Provide the [X, Y] coordinate of the cell's center where the given text is located.  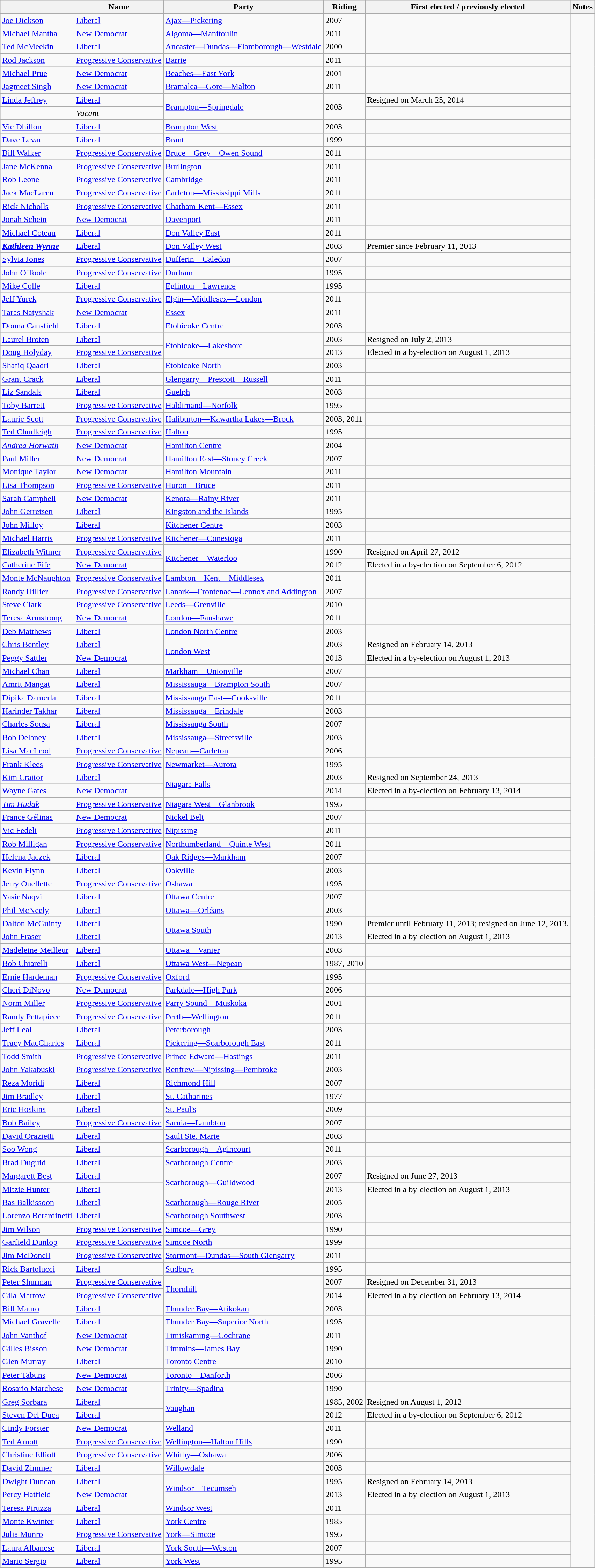
Thornhill [243, 1289]
Kevin Flynn [37, 870]
Bill Mauro [37, 1309]
2009 [344, 1109]
Bob Delaney [37, 737]
Nepean—Carleton [243, 751]
Resigned on April 27, 2012 [468, 551]
Teresa Armstrong [37, 618]
Randy Hillier [37, 592]
Monique Taylor [37, 472]
Willowdale [243, 1468]
Gilles Bisson [37, 1348]
Nipissing [243, 831]
Scarborough Centre [243, 1162]
Phil McNeely [37, 910]
First elected / previously elected [468, 7]
Algoma—Manitoulin [243, 34]
Scarborough—Agincourt [243, 1149]
Windsor West [243, 1508]
Sylvia Jones [37, 259]
London North Centre [243, 631]
Julia Munro [37, 1534]
Grant Crack [37, 379]
Ottawa Centre [243, 897]
Jonah Schein [37, 220]
Laurel Broten [37, 339]
1987, 2010 [344, 963]
Catherine Fife [37, 565]
Lambton—Kent—Middlesex [243, 578]
2004 [344, 445]
Mississauga—Streetsville [243, 737]
Amrit Mangat [37, 684]
Vic Fedeli [37, 831]
Rick Bartolucci [37, 1269]
London—Fanshawe [243, 618]
Don Valley West [243, 246]
Renfrew—Nipissing—Pembroke [243, 1070]
Toronto Centre [243, 1362]
Chris Bentley [37, 645]
Scarborough Southwest [243, 1216]
Steve Clark [37, 605]
Simcoe North [243, 1242]
St. Catharines [243, 1096]
Dufferin—Caledon [243, 259]
Ted McMeekin [37, 47]
Hamilton East—Stoney Creek [243, 459]
Essex [243, 312]
Taras Natyshak [37, 312]
Kitchener—Conestoga [243, 538]
York—Simcoe [243, 1534]
Markham—Unionville [243, 671]
Peggy Sattler [37, 658]
1985 [344, 1521]
Lisa Thompson [37, 485]
Ottawa West—Nepean [243, 963]
Jim Bradley [37, 1096]
John Vanthof [37, 1335]
London West [243, 651]
Rod Jackson [37, 60]
Bruce—Grey—Owen Sound [243, 153]
Bramalea—Gore—Malton [243, 87]
Laura Albanese [37, 1548]
Michael Harris [37, 538]
Bill Walker [37, 153]
Glengarry—Prescott—Russell [243, 379]
Frank Klees [37, 764]
Peterborough [243, 1030]
Brad Duguid [37, 1162]
Whitby—Oshawa [243, 1455]
Wellington—Halton Hills [243, 1442]
Deb Matthews [37, 631]
Margarett Best [37, 1176]
2003, 2011 [344, 419]
York South—Weston [243, 1548]
Laurie Scott [37, 419]
Linda Jeffrey [37, 100]
Brampton—Springdale [243, 106]
Jeff Yurek [37, 299]
Oxford [243, 976]
Michael Chan [37, 671]
1977 [344, 1096]
Oak Ridges—Markham [243, 857]
Lisa MacLeod [37, 751]
2005 [344, 1202]
John Milloy [37, 525]
Resigned on August 1, 2012 [468, 1402]
Nickel Belt [243, 817]
Steven Del Duca [37, 1415]
Leeds—Grenville [243, 605]
Cambridge [243, 180]
York Centre [243, 1521]
Kitchener Centre [243, 525]
Barrie [243, 60]
Wayne Gates [37, 790]
Brampton West [243, 126]
Vic Dhillon [37, 126]
Tim Hudak [37, 804]
Etobicoke Centre [243, 326]
Elizabeth Witmer [37, 551]
Guelph [243, 392]
Hamilton Centre [243, 445]
Mario Sergio [37, 1561]
Lanark—Frontenac—Lennox and Addington [243, 592]
Ottawa South [243, 930]
Donna Cansfield [37, 326]
Christine Elliott [37, 1455]
Rob Leone [37, 180]
Sault Ste. Marie [243, 1136]
France Gélinas [37, 817]
Reza Moridi [37, 1083]
Perth—Wellington [243, 1017]
Welland [243, 1428]
2000 [344, 47]
Toronto—Danforth [243, 1375]
Scarborough—Guildwood [243, 1182]
Dalton McGuinty [37, 923]
Kitchener—Waterloo [243, 558]
Bas Balkissoon [37, 1202]
Durham [243, 273]
Bob Chiarelli [37, 963]
Premier until February 11, 2013; resigned on June 12, 2013. [468, 923]
Thunder Bay—Atikokan [243, 1309]
Jim McDonell [37, 1256]
John Yakabuski [37, 1070]
Peter Tabuns [37, 1375]
Helena Jaczek [37, 857]
Ted Chudleigh [37, 432]
Kathleen Wynne [37, 246]
Parkdale—High Park [243, 990]
Toby Barrett [37, 406]
Randy Pettapiece [37, 1017]
Madeleine Meilleur [37, 950]
Ernie Hardeman [37, 976]
Mitzie Hunter [37, 1189]
Resigned on July 2, 2013 [468, 339]
Yasir Naqvi [37, 897]
Davenport [243, 220]
Timmins—James Bay [243, 1348]
Party [243, 7]
Thunder Bay—Superior North [243, 1322]
Halton [243, 432]
Jack MacLaren [37, 193]
Charles Sousa [37, 724]
Michael Gravelle [37, 1322]
Cheri DiNovo [37, 990]
Niagara West—Glanbrook [243, 804]
Bob Bailey [37, 1123]
Burlington [243, 166]
Oakville [243, 870]
Percy Hatfield [37, 1495]
Newmarket—Aurora [243, 764]
York West [243, 1561]
Kim Craitor [37, 777]
Rob Milligan [37, 844]
Mike Colle [37, 286]
Simcoe—Grey [243, 1229]
Ted Arnott [37, 1442]
Niagara Falls [243, 784]
Vacant [199, 113]
Parry Sound—Muskoka [243, 1003]
Haldimand—Norfolk [243, 406]
Ottawa—Orléans [243, 910]
Carleton—Mississippi Mills [243, 193]
Huron—Bruce [243, 485]
Kingston and the Islands [243, 512]
Timiskaming—Cochrane [243, 1335]
Trinity—Spadina [243, 1388]
Mississauga South [243, 724]
Harinder Takhar [37, 711]
Sarnia—Lambton [243, 1123]
Elgin—Middlesex—London [243, 299]
Oshawa [243, 884]
Prince Edward—Hastings [243, 1056]
Dwight Duncan [37, 1481]
Rosario Marchese [37, 1388]
Doug Holyday [37, 352]
Andrea Horwath [37, 445]
Liz Sandals [37, 392]
Premier since February 11, 2013 [468, 246]
Kenora—Rainy River [243, 498]
Resigned on March 25, 2014 [468, 100]
Mississauga East—Cooksville [243, 698]
Peter Shurman [37, 1282]
Monte Kwinter [37, 1521]
David Zimmer [37, 1468]
Richmond Hill [243, 1083]
Jane McKenna [37, 166]
Todd Smith [37, 1056]
Tracy MacCharles [37, 1043]
Shafiq Qaadri [37, 365]
Notes [582, 7]
Northumberland—Quinte West [243, 844]
Jim Wilson [37, 1229]
Michael Mantha [37, 34]
Joe Dickson [37, 20]
1985, 2002 [344, 1402]
Eric Hoskins [37, 1109]
Mississauga—Brampton South [243, 684]
Beaches—East York [243, 73]
Haliburton—Kawartha Lakes—Brock [243, 419]
Resigned on December 31, 2013 [468, 1282]
Name [119, 7]
Ajax—Pickering [243, 20]
Etobicoke North [243, 365]
John O'Toole [37, 273]
Don Valley East [243, 233]
Ottawa—Vanier [243, 950]
John Gerretsen [37, 512]
Resigned on September 24, 2013 [468, 777]
Gila Martow [37, 1295]
Eglinton—Lawrence [243, 286]
Sudbury [243, 1269]
Dipika Damerla [37, 698]
Soo Wong [37, 1149]
Brant [243, 140]
Ancaster—Dundas—Flamborough—Westdale [243, 47]
Cindy Forster [37, 1428]
Windsor—Tecumseh [243, 1488]
Michael Coteau [37, 233]
Jagmeet Singh [37, 87]
Scarborough—Rouge River [243, 1202]
Glen Murray [37, 1362]
Norm Miller [37, 1003]
Vaughan [243, 1408]
Jeff Leal [37, 1030]
Sarah Campbell [37, 498]
Rick Nicholls [37, 206]
Garfield Dunlop [37, 1242]
Chatham-Kent—Essex [243, 206]
Paul Miller [37, 459]
St. Paul's [243, 1109]
John Fraser [37, 937]
Jerry Ouellette [37, 884]
Dave Levac [37, 140]
Resigned on June 27, 2013 [468, 1176]
Lorenzo Berardinetti [37, 1216]
Hamilton Mountain [243, 472]
Riding [344, 7]
Michael Prue [37, 73]
Pickering—Scarborough East [243, 1043]
Stormont—Dundas—South Glengarry [243, 1256]
David Orazietti [37, 1136]
Monte McNaughton [37, 578]
Mississauga—Erindale [243, 711]
Greg Sorbara [37, 1402]
Etobicoke—Lakeshore [243, 345]
Teresa Piruzza [37, 1508]
